Return the [X, Y] coordinate for the center point of the cell that contains the specified text.  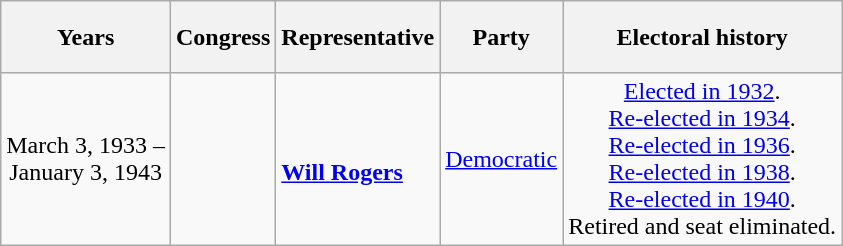
Years [86, 37]
Congress [222, 37]
Representative [358, 37]
Electoral history [702, 37]
Democratic [502, 160]
Will Rogers [358, 160]
March 3, 1933 –January 3, 1943 [86, 160]
Party [502, 37]
Elected in 1932.Re-elected in 1934.Re-elected in 1936.Re-elected in 1938.Re-elected in 1940.Retired and seat eliminated. [702, 160]
